Return [X, Y] of the center of cell containing provided text 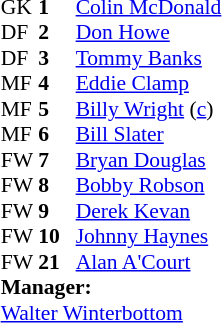
Manager: [112, 287]
4 [57, 83]
7 [57, 160]
8 [57, 185]
Bryan Douglas [149, 160]
Bobby Robson [149, 185]
Tommy Banks [149, 58]
Don Howe [149, 33]
10 [57, 237]
Bill Slater [149, 135]
2 [57, 33]
9 [57, 211]
Johnny Haynes [149, 237]
21 [57, 262]
5 [57, 109]
Alan A'Court [149, 262]
3 [57, 58]
6 [57, 135]
Eddie Clamp [149, 83]
Derek Kevan [149, 211]
Billy Wright (c) [149, 109]
